From the cell containing the given text, extract its center point as (X, Y) coordinate. 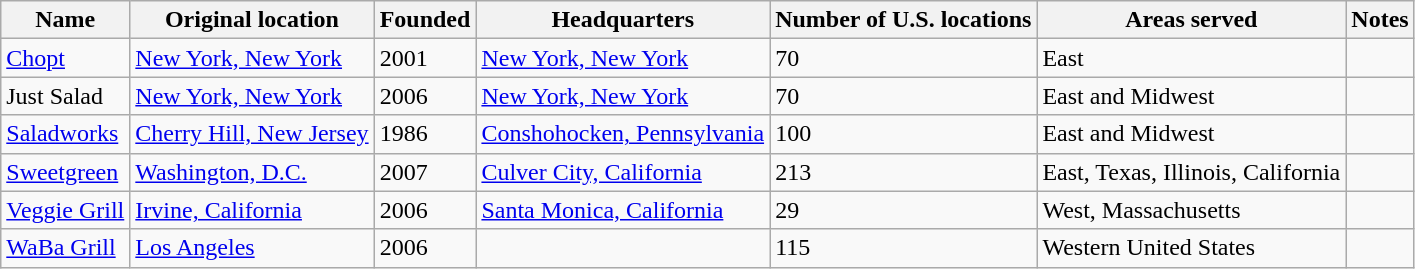
Los Angeles (252, 248)
Number of U.S. locations (904, 20)
2007 (425, 172)
Saladworks (66, 134)
Veggie Grill (66, 210)
213 (904, 172)
Irvine, California (252, 210)
Cherry Hill, New Jersey (252, 134)
Headquarters (623, 20)
2001 (425, 58)
Conshohocken, Pennsylvania (623, 134)
Areas served (1192, 20)
WaBa Grill (66, 248)
Original location (252, 20)
West, Massachusetts (1192, 210)
East (1192, 58)
115 (904, 248)
East, Texas, Illinois, California (1192, 172)
Chopt (66, 58)
29 (904, 210)
Western United States (1192, 248)
Sweetgreen (66, 172)
100 (904, 134)
Santa Monica, California (623, 210)
Culver City, California (623, 172)
Notes (1380, 20)
Name (66, 20)
Founded (425, 20)
Just Salad (66, 96)
Washington, D.C. (252, 172)
1986 (425, 134)
